Pinpoint the cell where the given text exists, returning its [x, y] midpoint coordinate. 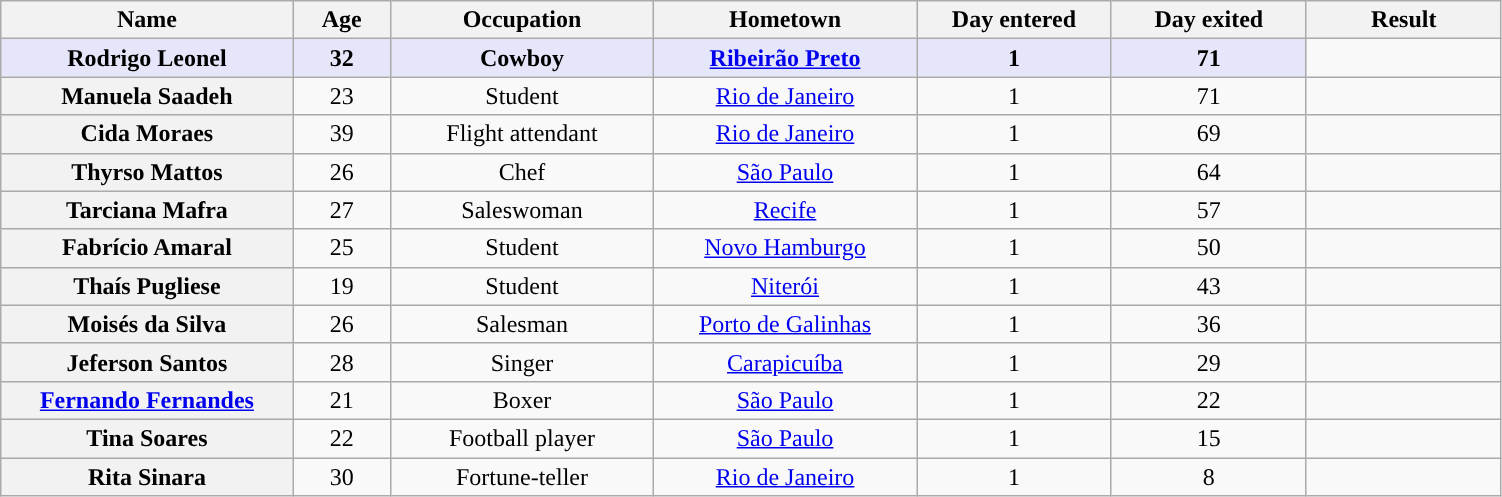
Cida Moraes [147, 134]
32 [342, 58]
Saleswoman [522, 210]
15 [1208, 438]
Jeferson Santos [147, 362]
Moisés da Silva [147, 324]
Novo Hamburgo [786, 248]
21 [342, 400]
25 [342, 248]
Porto de Galinhas [786, 324]
Fortune-teller [522, 477]
30 [342, 477]
Thaís Pugliese [147, 286]
Occupation [522, 20]
Flight attendant [522, 134]
50 [1208, 248]
Rodrigo Leonel [147, 58]
Football player [522, 438]
Boxer [522, 400]
Tarciana Mafra [147, 210]
Carapicuíba [786, 362]
19 [342, 286]
29 [1208, 362]
Tina Soares [147, 438]
43 [1208, 286]
Singer [522, 362]
Age [342, 20]
Result [1404, 20]
Manuela Saadeh [147, 96]
Thyrso Mattos [147, 172]
27 [342, 210]
Cowboy [522, 58]
36 [1208, 324]
Day exited [1208, 20]
Niterói [786, 286]
Recife [786, 210]
69 [1208, 134]
Name [147, 20]
Fernando Fernandes [147, 400]
Rita Sinara [147, 477]
28 [342, 362]
Hometown [786, 20]
8 [1208, 477]
23 [342, 96]
Chef [522, 172]
39 [342, 134]
Salesman [522, 324]
57 [1208, 210]
64 [1208, 172]
Fabrício Amaral [147, 248]
Day entered [1014, 20]
Ribeirão Preto [786, 58]
